Capture the cell that displays the provided text and extract its (x, y) central coordinate. 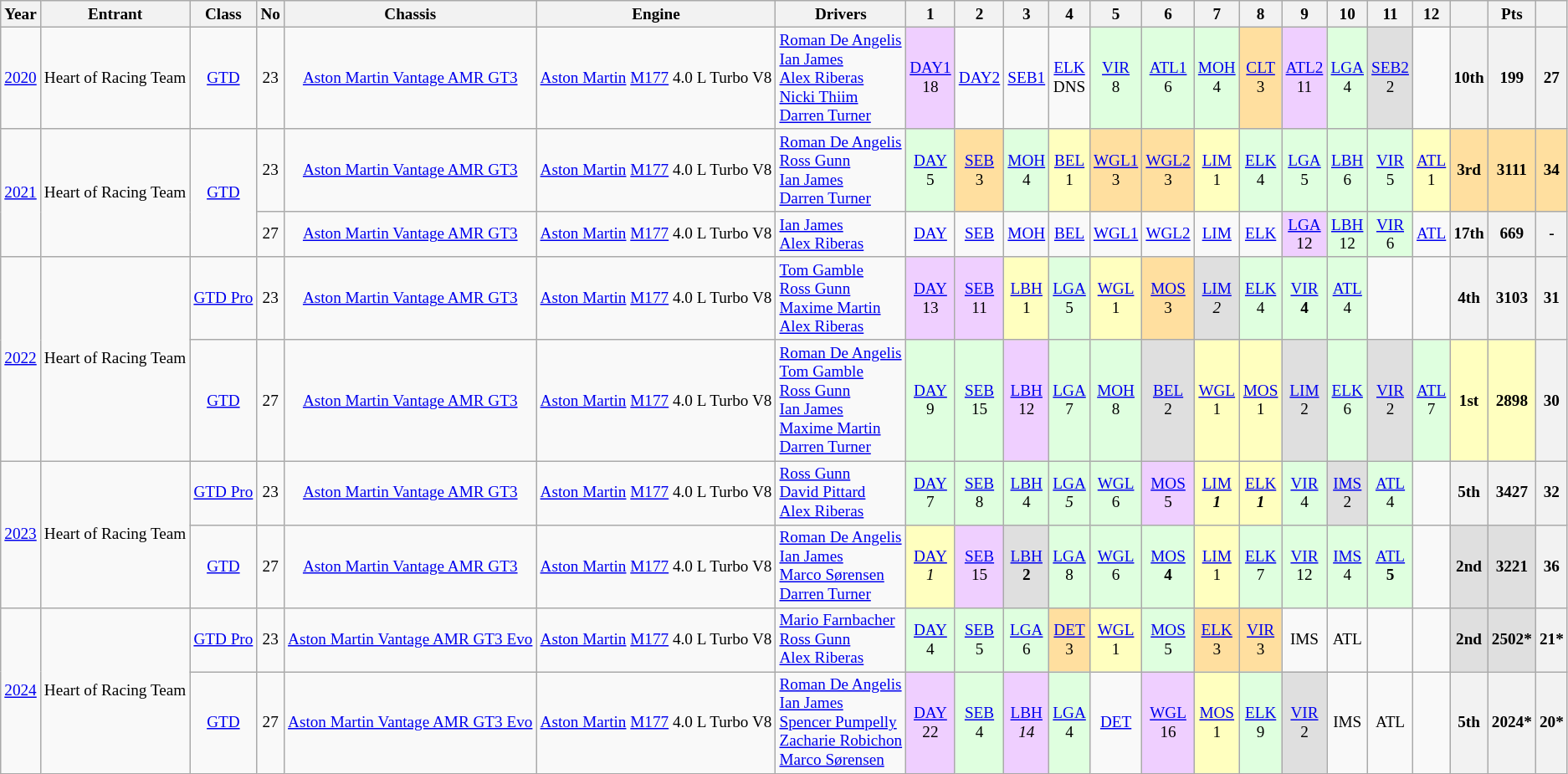
Mario Farnbacher Ross Gunn Alex Riberas (841, 639)
SEB3 (979, 171)
20* (1551, 723)
2023 (21, 534)
669 (1511, 234)
LGA6 (1027, 639)
4 (1069, 14)
SEB11 (979, 298)
MOH8 (1115, 400)
DAY1 (930, 566)
31 (1551, 298)
Roman De Angelis Ian James Marco Sørensen Darren Turner (841, 566)
LIM (1217, 234)
199 (1511, 78)
BEL2 (1168, 400)
2021 (21, 192)
MOS4 (1168, 566)
Tom Gamble Ross Gunn Maxime Martin Alex Riberas (841, 298)
Year (21, 14)
SEB1 (1027, 78)
LBH1 (1027, 298)
SEB22 (1391, 78)
DAY7 (930, 492)
10 (1347, 14)
DAY2 (979, 78)
7 (1217, 14)
2024 (21, 690)
30 (1551, 400)
DAY118 (930, 78)
1st (1469, 400)
Chassis (410, 14)
IMS4 (1347, 566)
BEL1 (1069, 171)
ELK1 (1260, 492)
3427 (1511, 492)
WGL23 (1168, 171)
ELKDNS (1069, 78)
Entrant (115, 14)
2024* (1511, 723)
Ross Gunn David Pittard Alex Riberas (841, 492)
- (1551, 234)
DAY4 (930, 639)
SEB8 (979, 492)
WGL2 (1168, 234)
SEB (979, 234)
2898 (1511, 400)
3rd (1469, 171)
WGL16 (1168, 723)
DAY22 (930, 723)
36 (1551, 566)
VIR8 (1115, 78)
10th (1469, 78)
34 (1551, 171)
Ian James Alex Riberas (841, 234)
LGA7 (1069, 400)
11 (1391, 14)
ELK (1260, 234)
9 (1304, 14)
ATL7 (1431, 400)
DET (1115, 723)
MOS3 (1168, 298)
Class (223, 14)
ATL16 (1168, 78)
IMS2 (1347, 492)
WGL13 (1115, 171)
5 (1115, 14)
3221 (1511, 566)
LGA8 (1069, 566)
3 (1027, 14)
VIR12 (1304, 566)
DAY13 (930, 298)
VIR5 (1391, 171)
2020 (21, 78)
SEB5 (979, 639)
3103 (1511, 298)
1 (930, 14)
ELK3 (1217, 639)
DET3 (1069, 639)
Roman De Angelis Tom Gamble Ross Gunn Ian James Maxime Martin Darren Turner (841, 400)
Roman De Angelis Ian James Alex Riberas Nicki Thiim Darren Turner (841, 78)
LBH2 (1027, 566)
6 (1168, 14)
21* (1551, 639)
LBH6 (1347, 171)
Drivers (841, 14)
LBH14 (1027, 723)
ATL211 (1304, 78)
LGA12 (1304, 234)
32 (1551, 492)
CLT3 (1260, 78)
VIR3 (1260, 639)
ATL1 (1431, 171)
17th (1469, 234)
Roman De Angelis Ian James Spencer Pumpelly Zacharie Robichon Marco Sørensen (841, 723)
Pts (1511, 14)
2 (979, 14)
ATL5 (1391, 566)
8 (1260, 14)
DAY9 (930, 400)
MOH (1027, 234)
ELK7 (1260, 566)
LBH4 (1027, 492)
DAY5 (930, 171)
ELK9 (1260, 723)
BEL (1069, 234)
Engine (656, 14)
ELK6 (1347, 400)
2022 (21, 358)
2502* (1511, 639)
VIR6 (1391, 234)
12 (1431, 14)
No (271, 14)
Roman De Angelis Ross Gunn Ian James Darren Turner (841, 171)
4th (1469, 298)
SEB4 (979, 723)
3111 (1511, 171)
DAY (930, 234)
